From the cell containing the given text, extract its center point as [x, y] coordinate. 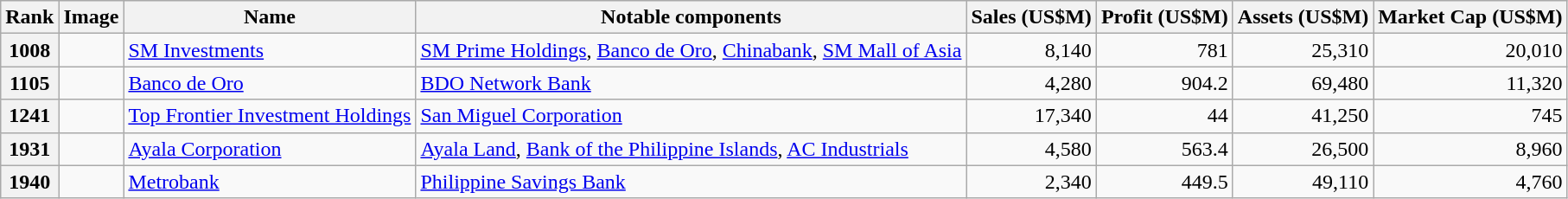
44 [1164, 116]
1940 [29, 182]
4,580 [1031, 149]
69,480 [1303, 83]
Market Cap (US$M) [1470, 17]
Philippine Savings Bank [692, 182]
904.2 [1164, 83]
449.5 [1164, 182]
8,960 [1470, 149]
563.4 [1164, 149]
Metrobank [270, 182]
Notable components [692, 17]
1241 [29, 116]
1931 [29, 149]
41,250 [1303, 116]
4,760 [1470, 182]
Ayala Land, Bank of the Philippine Islands, AC Industrials [692, 149]
San Miguel Corporation [692, 116]
BDO Network Bank [692, 83]
1008 [29, 50]
Top Frontier Investment Holdings [270, 116]
4,280 [1031, 83]
781 [1164, 50]
2,340 [1031, 182]
17,340 [1031, 116]
745 [1470, 116]
Image [92, 17]
26,500 [1303, 149]
49,110 [1303, 182]
Banco de Oro [270, 83]
Sales (US$M) [1031, 17]
11,320 [1470, 83]
1105 [29, 83]
20,010 [1470, 50]
Name [270, 17]
8,140 [1031, 50]
SM Investments [270, 50]
Rank [29, 17]
25,310 [1303, 50]
Ayala Corporation [270, 149]
Profit (US$M) [1164, 17]
SM Prime Holdings, Banco de Oro, Chinabank, SM Mall of Asia [692, 50]
Assets (US$M) [1303, 17]
